For the text-containing cell, return its midpoint in (X, Y) coordinate format. 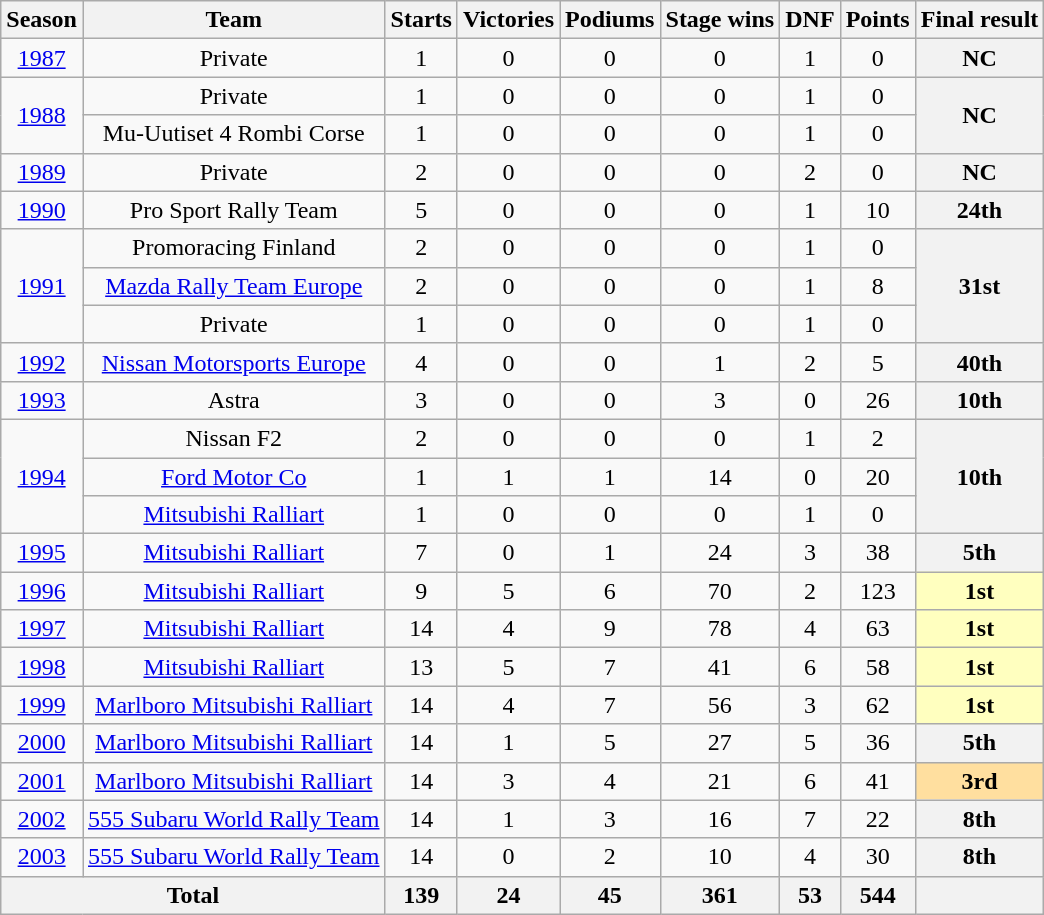
2000 (42, 743)
Ford Motor Co (234, 477)
53 (810, 895)
1999 (42, 705)
Final result (980, 20)
70 (720, 591)
27 (720, 743)
361 (720, 895)
1988 (42, 115)
1989 (42, 172)
26 (878, 400)
20 (878, 477)
30 (878, 857)
Season (42, 20)
Victories (508, 20)
31st (980, 286)
3rd (980, 781)
38 (878, 553)
Promoracing Finland (234, 248)
1990 (42, 210)
1994 (42, 476)
Team (234, 20)
58 (878, 667)
56 (720, 705)
Nissan F2 (234, 438)
Mazda Rally Team Europe (234, 286)
1997 (42, 629)
1987 (42, 58)
1991 (42, 286)
Astra (234, 400)
21 (720, 781)
24th (980, 210)
22 (878, 819)
1995 (42, 553)
36 (878, 743)
Mu-Uutiset 4 Rombi Corse (234, 134)
1993 (42, 400)
Nissan Motorsports Europe (234, 362)
DNF (810, 20)
Starts (421, 20)
1998 (42, 667)
Total (193, 895)
40th (980, 362)
2003 (42, 857)
16 (720, 819)
544 (878, 895)
Pro Sport Rally Team (234, 210)
123 (878, 591)
1996 (42, 591)
Points (878, 20)
2001 (42, 781)
Podiums (610, 20)
13 (421, 667)
1992 (42, 362)
2002 (42, 819)
63 (878, 629)
Stage wins (720, 20)
8 (878, 286)
139 (421, 895)
45 (610, 895)
78 (720, 629)
62 (878, 705)
